Search for the cell housing the specified text and yield its (X, Y) center coordinate. 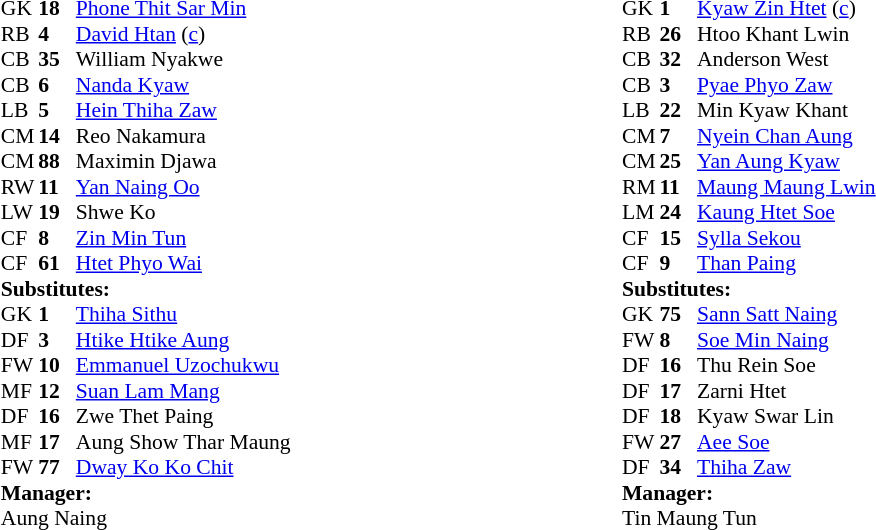
19 (57, 213)
Soe Min Naing (786, 340)
Zarni Htet (786, 391)
Sann Satt Naing (786, 315)
Reo Nakamura (184, 136)
Emmanuel Uzochukwu (184, 365)
Yan Naing Oo (184, 187)
Htoo Khant Lwin (786, 34)
1 (57, 315)
Suan Lam Mang (184, 391)
Min Kyaw Khant (786, 111)
14 (57, 136)
Sylla Sekou (786, 238)
24 (679, 213)
34 (679, 467)
RW (20, 187)
RM (641, 187)
Yan Aung Kyaw (786, 161)
Nanda Kyaw (184, 85)
7 (679, 136)
35 (57, 59)
Thiha Zaw (786, 467)
Anderson West (786, 59)
61 (57, 263)
Thu Rein Soe (786, 365)
26 (679, 34)
Zwe Thet Paing (184, 417)
Hein Thiha Zaw (184, 111)
75 (679, 315)
27 (679, 442)
Than Paing (786, 263)
Kyaw Swar Lin (786, 417)
6 (57, 85)
5 (57, 111)
Dway Ko Ko Chit (184, 467)
Thiha Sithu (184, 315)
9 (679, 263)
Htike Htike Aung (184, 340)
22 (679, 111)
15 (679, 238)
Shwe Ko (184, 213)
25 (679, 161)
77 (57, 467)
Kaung Htet Soe (786, 213)
Zin Min Tun (184, 238)
LW (20, 213)
William Nyakwe (184, 59)
18 (679, 417)
LM (641, 213)
4 (57, 34)
Nyein Chan Aung (786, 136)
Maximin Djawa (184, 161)
10 (57, 365)
32 (679, 59)
Aung Show Thar Maung (184, 442)
88 (57, 161)
Pyae Phyo Zaw (786, 85)
David Htan (c) (184, 34)
Htet Phyo Wai (184, 263)
Maung Maung Lwin (786, 187)
12 (57, 391)
Aee Soe (786, 442)
